Extract the [X, Y] coordinate from the center of the cell holding the provided text.  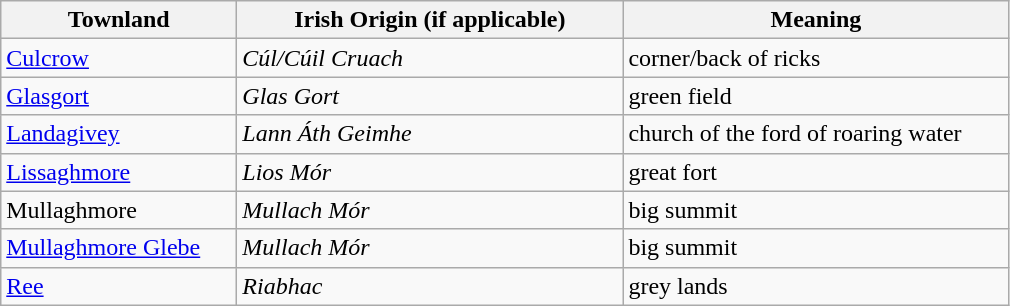
Lios Mór [430, 172]
Riabhac [430, 286]
Irish Origin (if applicable) [430, 20]
Ree [119, 286]
Meaning [816, 20]
Landagivey [119, 134]
Lissaghmore [119, 172]
Townland [119, 20]
great fort [816, 172]
corner/back of ricks [816, 58]
Glas Gort [430, 96]
Culcrow [119, 58]
Mullaghmore Glebe [119, 248]
Cúl/Cúil Cruach [430, 58]
grey lands [816, 286]
Glasgort [119, 96]
Mullaghmore [119, 210]
church of the ford of roaring water [816, 134]
Lann Áth Geimhe [430, 134]
green field [816, 96]
